Determine the [x, y] coordinate at the center of the cell enclosing the given text.  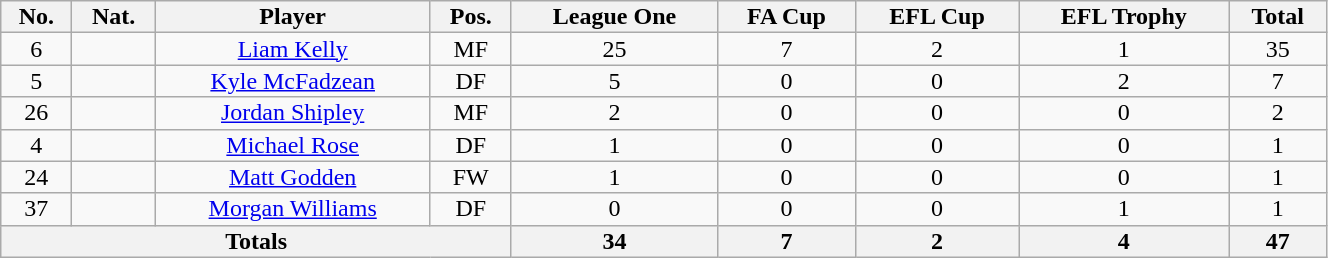
Matt Godden [292, 177]
Jordan Shipley [292, 113]
Kyle McFadzean [292, 81]
35 [1278, 49]
Pos. [470, 17]
Player [292, 17]
League One [614, 17]
47 [1278, 241]
Nat. [114, 17]
24 [36, 177]
25 [614, 49]
Totals [256, 241]
37 [36, 209]
Liam Kelly [292, 49]
Michael Rose [292, 145]
34 [614, 241]
EFL Cup [936, 17]
26 [36, 113]
No. [36, 17]
FW [470, 177]
6 [36, 49]
FA Cup [786, 17]
Total [1278, 17]
EFL Trophy [1124, 17]
Morgan Williams [292, 209]
